Output the [x, y] coordinate of the center of the cell containing the given text.  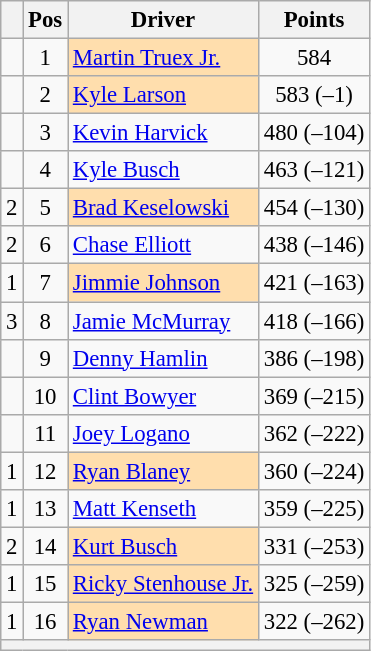
Kurt Busch [164, 546]
7 [46, 283]
362 (–222) [314, 433]
Brad Keselowski [164, 208]
Joey Logano [164, 433]
386 (–198) [314, 358]
331 (–253) [314, 546]
Denny Hamlin [164, 358]
5 [46, 208]
584 [314, 58]
15 [46, 584]
13 [46, 509]
360 (–224) [314, 471]
438 (–146) [314, 245]
Martin Truex Jr. [164, 58]
Jamie McMurray [164, 321]
325 (–259) [314, 584]
11 [46, 433]
Kyle Larson [164, 95]
6 [46, 245]
Kevin Harvick [164, 133]
480 (–104) [314, 133]
9 [46, 358]
Points [314, 20]
Driver [164, 20]
8 [46, 321]
359 (–225) [314, 509]
Ryan Blaney [164, 471]
322 (–262) [314, 621]
369 (–215) [314, 396]
463 (–121) [314, 170]
421 (–163) [314, 283]
Matt Kenseth [164, 509]
10 [46, 396]
Chase Elliott [164, 245]
Jimmie Johnson [164, 283]
Clint Bowyer [164, 396]
Kyle Busch [164, 170]
454 (–130) [314, 208]
Pos [46, 20]
Ryan Newman [164, 621]
14 [46, 546]
418 (–166) [314, 321]
583 (–1) [314, 95]
Ricky Stenhouse Jr. [164, 584]
4 [46, 170]
16 [46, 621]
12 [46, 471]
